Pinpoint the cell where the given text exists, returning its (x, y) midpoint coordinate. 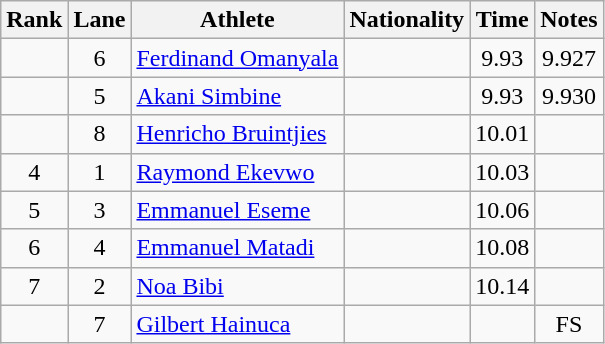
10.03 (502, 172)
Nationality (407, 20)
Henricho Bruintjies (238, 134)
FS (569, 324)
Rank (34, 20)
Ferdinand Omanyala (238, 58)
Noa Bibi (238, 286)
Notes (569, 20)
Emmanuel Eseme (238, 210)
10.14 (502, 286)
Athlete (238, 20)
Akani Simbine (238, 96)
9.930 (569, 96)
3 (100, 210)
10.01 (502, 134)
Gilbert Hainuca (238, 324)
2 (100, 286)
Raymond Ekevwo (238, 172)
Time (502, 20)
9.927 (569, 58)
Lane (100, 20)
Emmanuel Matadi (238, 248)
8 (100, 134)
10.08 (502, 248)
1 (100, 172)
10.06 (502, 210)
